Detect which cell encompasses the target text, then output its [X, Y] center coordinate. 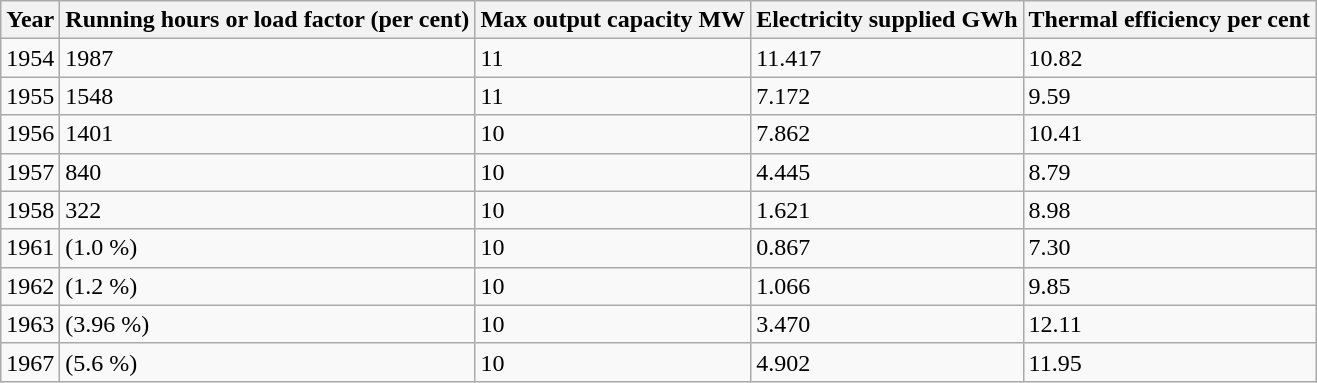
7.862 [887, 134]
1967 [30, 362]
4.445 [887, 172]
1956 [30, 134]
Electricity supplied GWh [887, 20]
1.621 [887, 210]
1962 [30, 286]
(1.2 %) [268, 286]
322 [268, 210]
4.902 [887, 362]
7.30 [1170, 248]
1401 [268, 134]
8.79 [1170, 172]
8.98 [1170, 210]
9.59 [1170, 96]
1.066 [887, 286]
1963 [30, 324]
3.470 [887, 324]
11.95 [1170, 362]
1955 [30, 96]
1548 [268, 96]
(1.0 %) [268, 248]
1961 [30, 248]
12.11 [1170, 324]
1957 [30, 172]
1987 [268, 58]
840 [268, 172]
7.172 [887, 96]
Thermal efficiency per cent [1170, 20]
11.417 [887, 58]
10.82 [1170, 58]
(5.6 %) [268, 362]
9.85 [1170, 286]
Max output capacity MW [613, 20]
10.41 [1170, 134]
(3.96 %) [268, 324]
0.867 [887, 248]
Year [30, 20]
1958 [30, 210]
1954 [30, 58]
Running hours or load factor (per cent) [268, 20]
